Return the [X, Y] coordinate for the center point of the cell that contains the specified text.  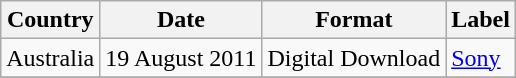
Format [354, 20]
Sony [481, 58]
Country [50, 20]
Digital Download [354, 58]
19 August 2011 [181, 58]
Date [181, 20]
Label [481, 20]
Australia [50, 58]
